Extract the [X, Y] coordinate from the center of the cell holding the provided text.  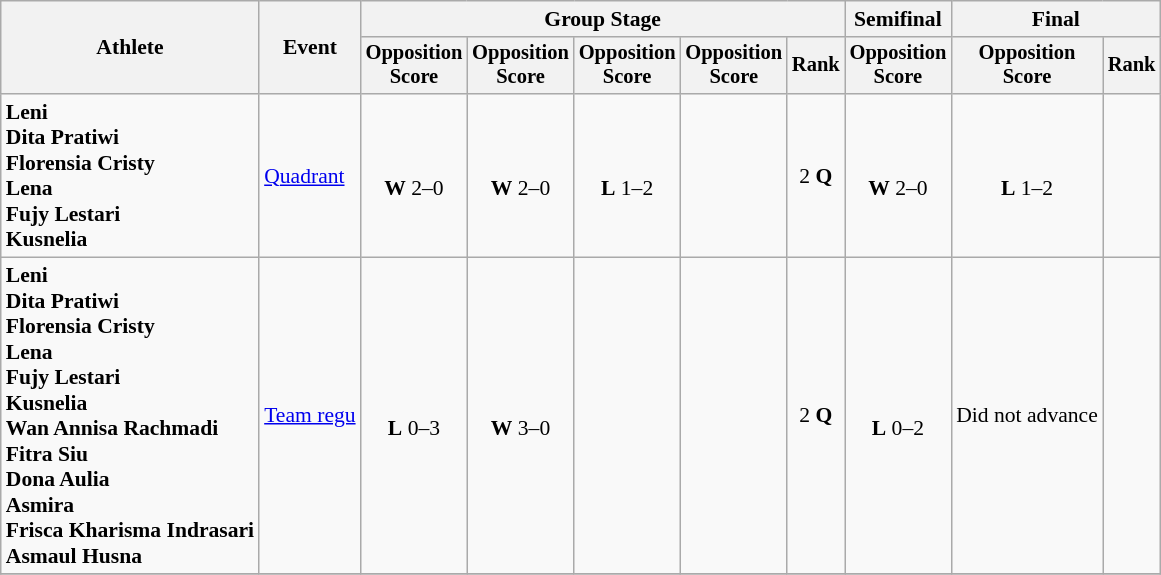
LeniDita PratiwiFlorensia CristyLenaFujy LestariKusneliaWan Annisa RachmadiFitra SiuDona AuliaAsmiraFrisca Kharisma IndrasariAsmaul Husna [130, 416]
W 3–0 [520, 416]
Group Stage [603, 19]
Did not advance [1027, 416]
Athlete [130, 48]
Final [1056, 19]
Team regu [310, 416]
Semifinal [898, 19]
Quadrant [310, 176]
L 0–2 [898, 416]
Event [310, 48]
LeniDita PratiwiFlorensia CristyLenaFujy LestariKusnelia [130, 176]
L 0–3 [414, 416]
